Find where the given text appears and provide that cell's center as (x, y) coordinate. 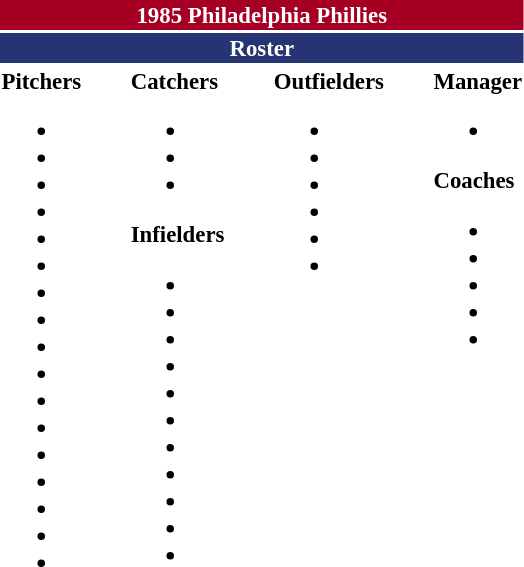
Roster (262, 48)
1985 Philadelphia Phillies (262, 15)
